Output the [x, y] coordinate of the center of the cell containing the given text.  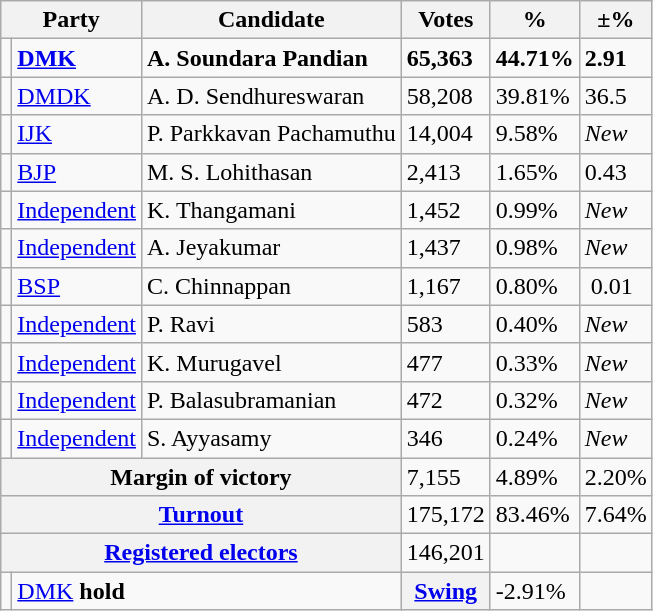
BSP [77, 286]
P. Parkkavan Pachamuthu [271, 134]
14,004 [446, 134]
0.40% [534, 324]
0.33% [534, 362]
175,172 [446, 515]
146,201 [446, 553]
83.46% [534, 515]
1,437 [446, 248]
S. Ayyasamy [271, 438]
7,155 [446, 477]
36.5 [616, 96]
DMDK [77, 96]
2,413 [446, 172]
Candidate [271, 20]
C. Chinnappan [271, 286]
1,452 [446, 210]
0.43 [616, 172]
BJP [77, 172]
P. Ravi [271, 324]
583 [446, 324]
9.58% [534, 134]
DMK [77, 58]
0.98% [534, 248]
Party [72, 20]
A. Jeyakumar [271, 248]
0.24% [534, 438]
K. Thangamani [271, 210]
Registered electors [201, 553]
1,167 [446, 286]
0.80% [534, 286]
1.65% [534, 172]
±% [616, 20]
A. D. Sendhureswaran [271, 96]
472 [446, 400]
IJK [77, 134]
Votes [446, 20]
Swing [446, 591]
DMK hold [206, 591]
Turnout [201, 515]
477 [446, 362]
M. S. Lohithasan [271, 172]
2.20% [616, 477]
Margin of victory [201, 477]
-2.91% [534, 591]
346 [446, 438]
P. Balasubramanian [271, 400]
39.81% [534, 96]
4.89% [534, 477]
0.01 [616, 286]
7.64% [616, 515]
% [534, 20]
A. Soundara Pandian [271, 58]
65,363 [446, 58]
K. Murugavel [271, 362]
2.91 [616, 58]
58,208 [446, 96]
0.32% [534, 400]
44.71% [534, 58]
0.99% [534, 210]
